Scan for the cell matching the given text and deliver its [X, Y] coordinate at center. 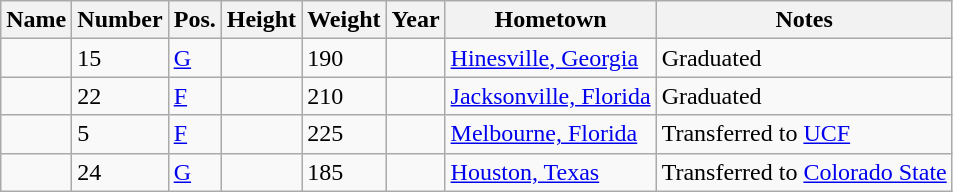
Jacksonville, Florida [550, 96]
Name [36, 20]
22 [120, 96]
Transferred to UCF [804, 134]
225 [344, 134]
Year [416, 20]
24 [120, 172]
Notes [804, 20]
190 [344, 58]
Transferred to Colorado State [804, 172]
Pos. [194, 20]
185 [344, 172]
Houston, Texas [550, 172]
Number [120, 20]
5 [120, 134]
Height [261, 20]
Weight [344, 20]
15 [120, 58]
Melbourne, Florida [550, 134]
Hinesville, Georgia [550, 58]
Hometown [550, 20]
210 [344, 96]
